Identify which cell holds the provided text, then report its (X, Y) central coordinate. 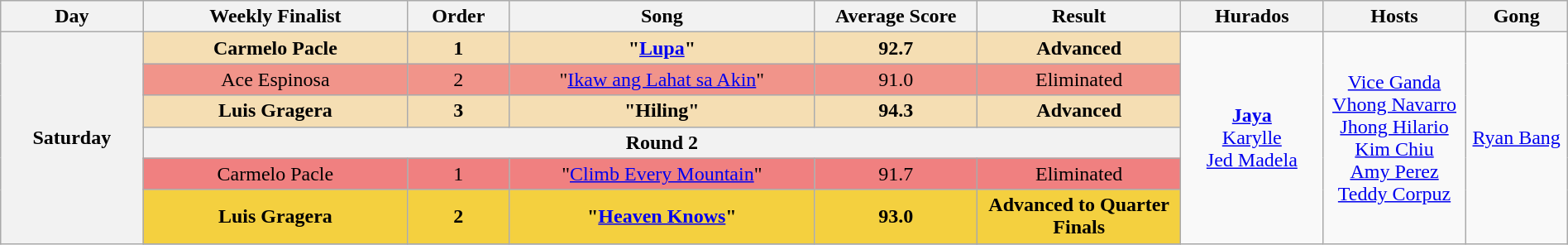
94.3 (896, 111)
Vice Ganda Vhong NavarroJhong HilarioKim ChiuAmy PerezTeddy Corpuz (1394, 137)
Jaya Karylle Jed Madela (1252, 137)
93.0 (896, 217)
Hurados (1252, 17)
Average Score (896, 17)
Song (662, 17)
92.7 (896, 48)
"Climb Every Mountain" (662, 174)
Round 2 (662, 142)
"Heaven Knows" (662, 217)
Gong (1517, 17)
Saturday (72, 137)
Advanced to Quarter Finals (1079, 217)
Weekly Finalist (275, 17)
91.0 (896, 79)
91.7 (896, 174)
Ryan Bang (1517, 137)
"Lupa" (662, 48)
3 (458, 111)
Hosts (1394, 17)
"Hiling" (662, 111)
Ace Espinosa (275, 79)
Order (458, 17)
Result (1079, 17)
"Ikaw ang Lahat sa Akin" (662, 79)
Day (72, 17)
